Detect which cell encompasses the target text, then output its (X, Y) center coordinate. 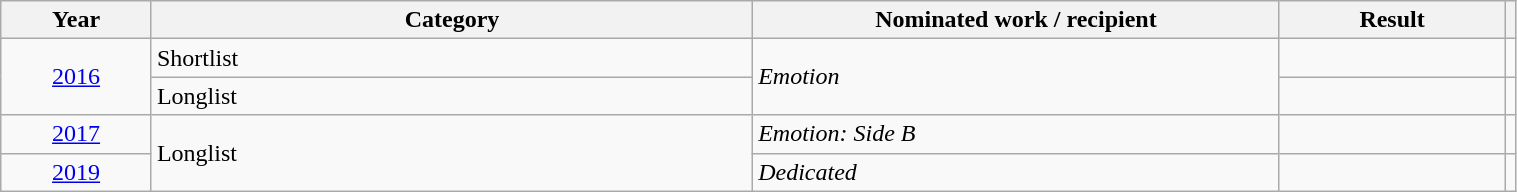
Shortlist (452, 58)
Emotion (1016, 77)
Result (1392, 20)
Dedicated (1016, 172)
Nominated work / recipient (1016, 20)
2016 (76, 77)
Category (452, 20)
Emotion: Side B (1016, 134)
2017 (76, 134)
Year (76, 20)
2019 (76, 172)
